Identify which cell holds the provided text, then report its [x, y] central coordinate. 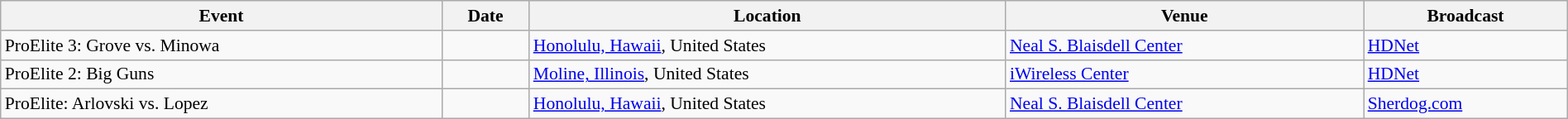
Venue [1184, 16]
ProElite 3: Grove vs. Minowa [222, 45]
Moline, Illinois, United States [767, 74]
ProElite 2: Big Guns [222, 74]
Event [222, 16]
ProElite: Arlovski vs. Lopez [222, 104]
Sherdog.com [1465, 104]
iWireless Center [1184, 74]
Location [767, 16]
Date [485, 16]
Broadcast [1465, 16]
